Locate the cell with the specified text and output its [X, Y] center coordinate. 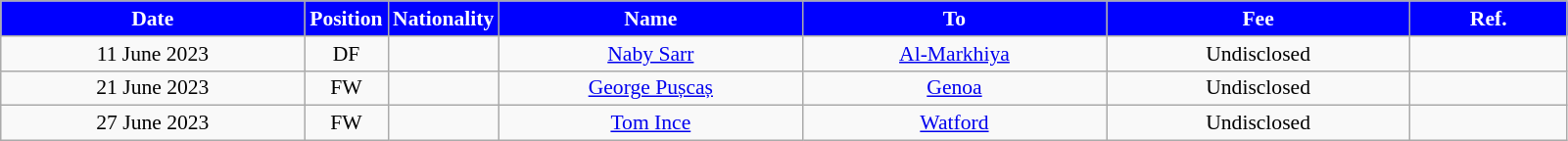
Fee [1259, 19]
Ref. [1489, 19]
Watford [954, 123]
DF [347, 54]
27 June 2023 [153, 123]
Date [153, 19]
Nationality [443, 19]
To [954, 19]
Position [347, 19]
George Pușcaș [650, 88]
Naby Sarr [650, 54]
Genoa [954, 88]
Tom Ince [650, 123]
Name [650, 19]
Al-Markhiya [954, 54]
11 June 2023 [153, 54]
21 June 2023 [153, 88]
